Detect which cell encompasses the target text, then output its (X, Y) center coordinate. 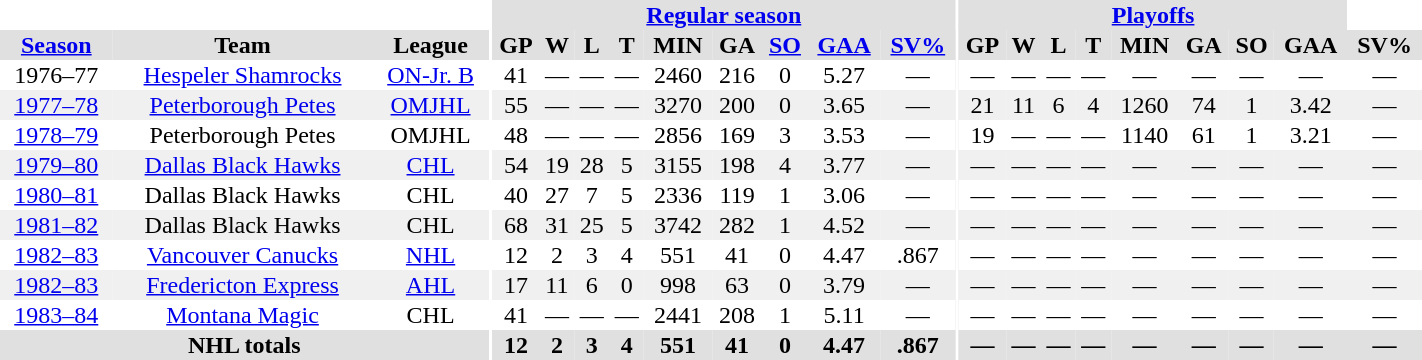
2856 (678, 135)
208 (737, 315)
3.53 (844, 135)
1983–84 (56, 315)
198 (737, 165)
Montana Magic (243, 315)
1980–81 (56, 195)
1140 (1145, 135)
5.11 (844, 315)
Vancouver Canucks (243, 255)
1976–77 (56, 75)
998 (678, 285)
2441 (678, 315)
68 (516, 225)
3.42 (1310, 105)
54 (516, 165)
74 (1203, 105)
NHL totals (244, 345)
28 (592, 165)
Fredericton Express (243, 285)
3742 (678, 225)
61 (1203, 135)
2460 (678, 75)
League (431, 45)
3.79 (844, 285)
4.52 (844, 225)
200 (737, 105)
2336 (678, 195)
Hespeler Shamrocks (243, 75)
NHL (431, 255)
Regular season (724, 15)
63 (737, 285)
40 (516, 195)
169 (737, 135)
3.65 (844, 105)
Playoffs (1153, 15)
48 (516, 135)
ON-Jr. B (431, 75)
3.21 (1310, 135)
AHL (431, 285)
1981–82 (56, 225)
Team (243, 45)
1977–78 (56, 105)
216 (737, 75)
3270 (678, 105)
55 (516, 105)
Season (56, 45)
27 (556, 195)
3.06 (844, 195)
25 (592, 225)
1978–79 (56, 135)
3155 (678, 165)
1260 (1145, 105)
5.27 (844, 75)
119 (737, 195)
1979–80 (56, 165)
31 (556, 225)
21 (982, 105)
282 (737, 225)
3.77 (844, 165)
17 (516, 285)
7 (592, 195)
